Capture the cell that displays the provided text and extract its (x, y) central coordinate. 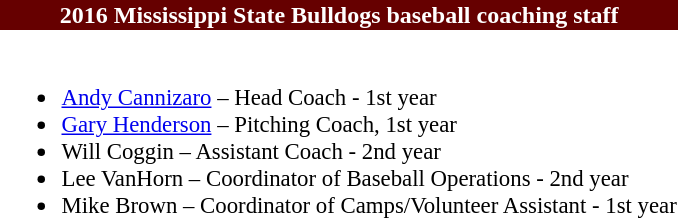
2016 Mississippi State Bulldogs baseball coaching staff (339, 15)
